Return the [x, y] coordinate for the center point of the cell that contains the specified text.  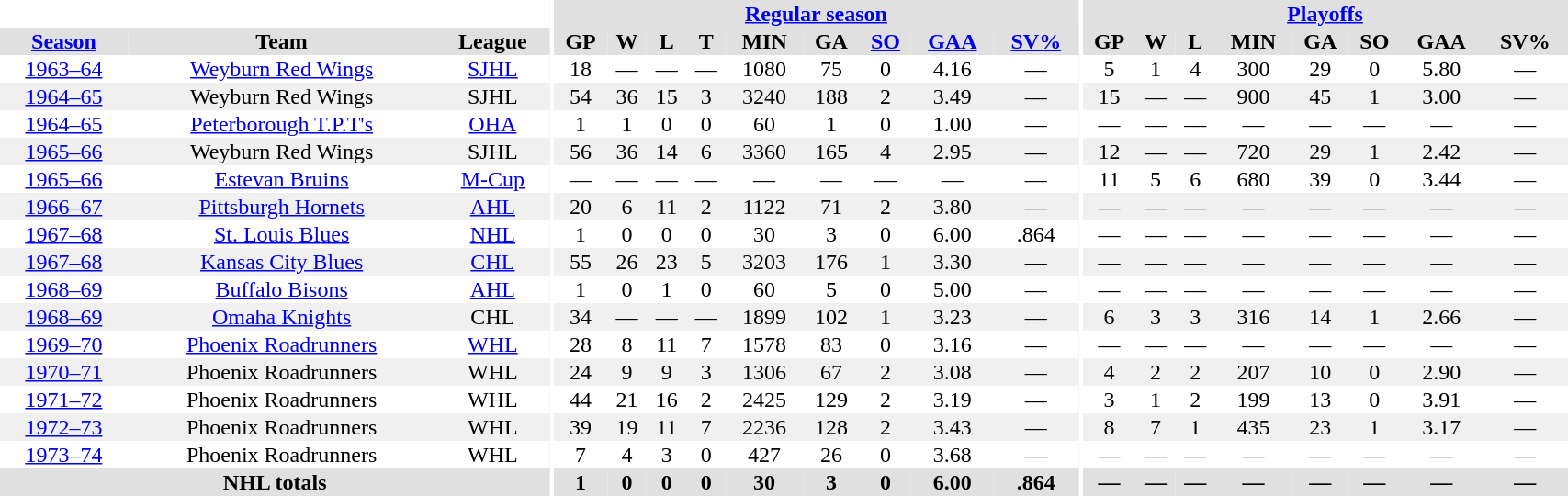
OHA [492, 124]
Buffalo Bisons [282, 289]
165 [831, 152]
Estevan Bruins [282, 179]
67 [831, 372]
Team [282, 41]
55 [581, 262]
1122 [764, 207]
3.19 [953, 400]
1306 [764, 372]
2236 [764, 427]
3203 [764, 262]
199 [1254, 400]
188 [831, 96]
4.16 [953, 69]
1972–73 [64, 427]
2.42 [1441, 152]
NHL [492, 234]
2425 [764, 400]
71 [831, 207]
Pittsburgh Hornets [282, 207]
207 [1254, 372]
5.80 [1441, 69]
3.08 [953, 372]
129 [831, 400]
St. Louis Blues [282, 234]
1973–74 [64, 455]
Playoffs [1325, 14]
427 [764, 455]
1080 [764, 69]
75 [831, 69]
1963–64 [64, 69]
1.00 [953, 124]
3.43 [953, 427]
316 [1254, 317]
Season [64, 41]
Kansas City Blues [282, 262]
24 [581, 372]
300 [1254, 69]
M-Cup [492, 179]
3.80 [953, 207]
12 [1110, 152]
2.66 [1441, 317]
20 [581, 207]
3.16 [953, 344]
3.44 [1441, 179]
83 [831, 344]
720 [1254, 152]
3240 [764, 96]
102 [831, 317]
28 [581, 344]
900 [1254, 96]
45 [1320, 96]
176 [831, 262]
1971–72 [64, 400]
680 [1254, 179]
128 [831, 427]
League [492, 41]
19 [626, 427]
1899 [764, 317]
435 [1254, 427]
21 [626, 400]
Peterborough T.P.T's [282, 124]
3.49 [953, 96]
3.00 [1441, 96]
2.90 [1441, 372]
13 [1320, 400]
1578 [764, 344]
Regular season [816, 14]
3.23 [953, 317]
3.68 [953, 455]
56 [581, 152]
1966–67 [64, 207]
3360 [764, 152]
10 [1320, 372]
2.95 [953, 152]
44 [581, 400]
3.17 [1441, 427]
T [705, 41]
1969–70 [64, 344]
3.30 [953, 262]
34 [581, 317]
Omaha Knights [282, 317]
18 [581, 69]
16 [667, 400]
1970–71 [64, 372]
3.91 [1441, 400]
54 [581, 96]
NHL totals [275, 482]
5.00 [953, 289]
